From the cell containing the given text, extract its center point as (x, y) coordinate. 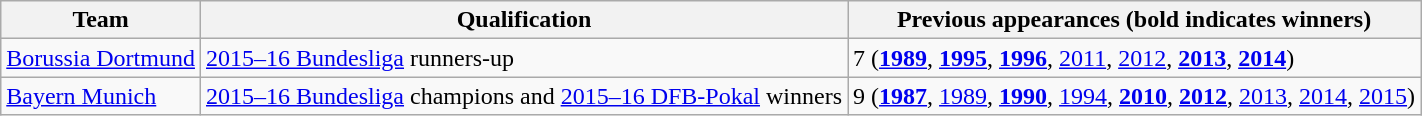
Bayern Munich (101, 96)
2015–16 Bundesliga runners-up (524, 58)
Previous appearances (bold indicates winners) (1134, 20)
7 (1989, 1995, 1996, 2011, 2012, 2013, 2014) (1134, 58)
Team (101, 20)
9 (1987, 1989, 1990, 1994, 2010, 2012, 2013, 2014, 2015) (1134, 96)
Qualification (524, 20)
2015–16 Bundesliga champions and 2015–16 DFB-Pokal winners (524, 96)
Borussia Dortmund (101, 58)
